Extract the (x, y) coordinate from the center of the cell holding the provided text.  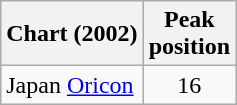
Japan Oricon (72, 85)
Peakposition (189, 34)
16 (189, 85)
Chart (2002) (72, 34)
